Extract the (X, Y) coordinate from the center of the cell holding the provided text.  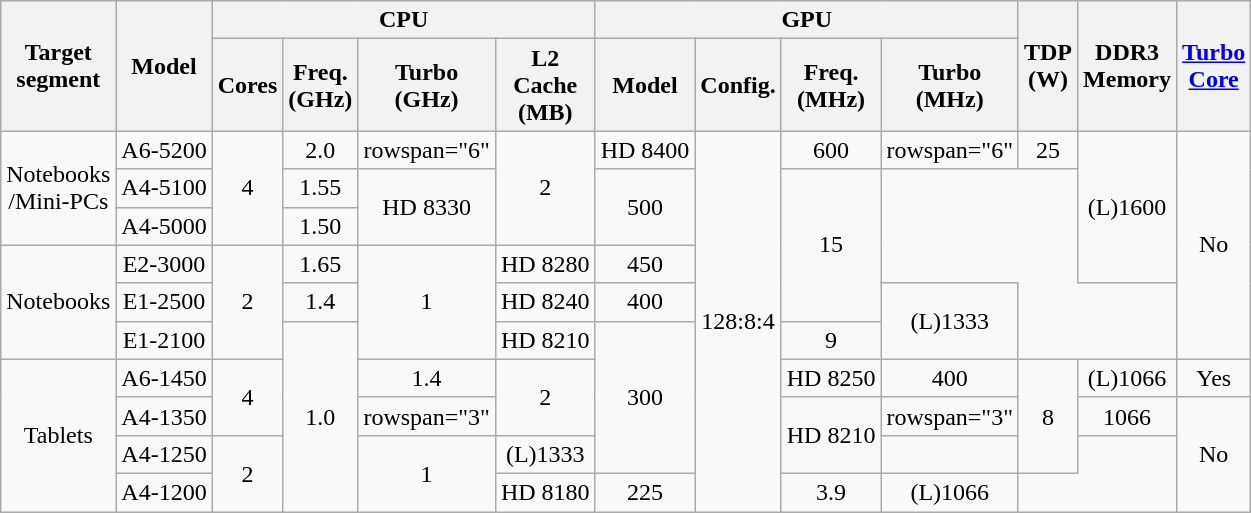
1.0 (320, 416)
HD 8400 (645, 150)
1.50 (320, 226)
Turbo(MHz) (950, 85)
1.65 (320, 264)
TurboCore (1214, 66)
HD 8240 (545, 302)
225 (645, 492)
Targetsegment (58, 66)
A4-1350 (164, 416)
HD 8280 (545, 264)
8 (1048, 416)
L2Cache(MB) (545, 85)
Freq.(MHz) (831, 85)
25 (1048, 150)
A6-1450 (164, 378)
450 (645, 264)
CPU (404, 20)
500 (645, 207)
E1-2100 (164, 340)
1066 (1128, 416)
A4-1200 (164, 492)
Freq.(GHz) (320, 85)
Cores (248, 85)
A4-5000 (164, 226)
Config. (738, 85)
HD 8180 (545, 492)
GPU (806, 20)
600 (831, 150)
DDR3Memory (1128, 66)
A6-5200 (164, 150)
Notebooks (58, 302)
Tablets (58, 435)
TDP(W) (1048, 66)
15 (831, 245)
Yes (1214, 378)
Notebooks/Mini-PCs (58, 188)
A4-5100 (164, 188)
Turbo(GHz) (427, 85)
E1-2500 (164, 302)
3.9 (831, 492)
1.55 (320, 188)
HD 8250 (831, 378)
2.0 (320, 150)
128:8:4 (738, 322)
HD 8330 (427, 207)
300 (645, 397)
9 (831, 340)
(L)1600 (1128, 207)
E2-3000 (164, 264)
A4-1250 (164, 454)
